Extract the [X, Y] coordinate from the center of the cell holding the provided text.  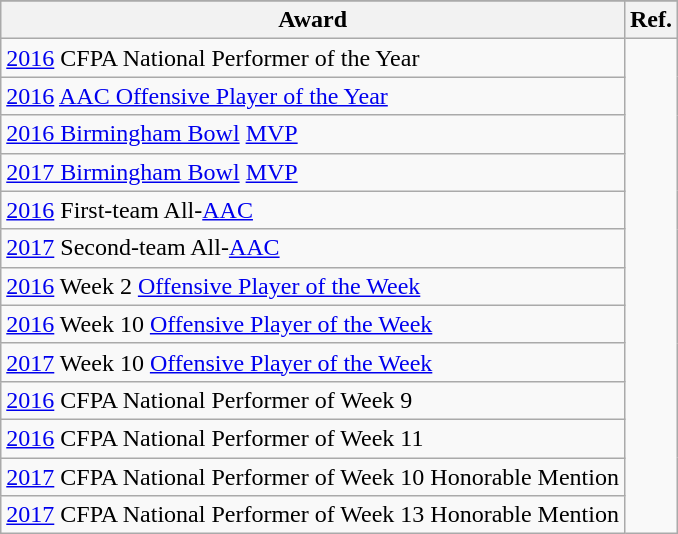
Ref. [650, 20]
2017 Birmingham Bowl MVP [313, 172]
Award [313, 20]
2016 Week 10 Offensive Player of the Week [313, 324]
2016 AAC Offensive Player of the Year [313, 96]
2016 CFPA National Performer of the Year [313, 58]
2017 CFPA National Performer of Week 13 Honorable Mention [313, 515]
2016 CFPA National Performer of Week 9 [313, 400]
2016 First-team All-AAC [313, 210]
2016 CFPA National Performer of Week 11 [313, 438]
2017 Second-team All-AAC [313, 248]
2016 Week 2 Offensive Player of the Week [313, 286]
2017 CFPA National Performer of Week 10 Honorable Mention [313, 477]
2016 Birmingham Bowl MVP [313, 134]
2017 Week 10 Offensive Player of the Week [313, 362]
